Scan for the cell matching the given text and deliver its (X, Y) coordinate at center. 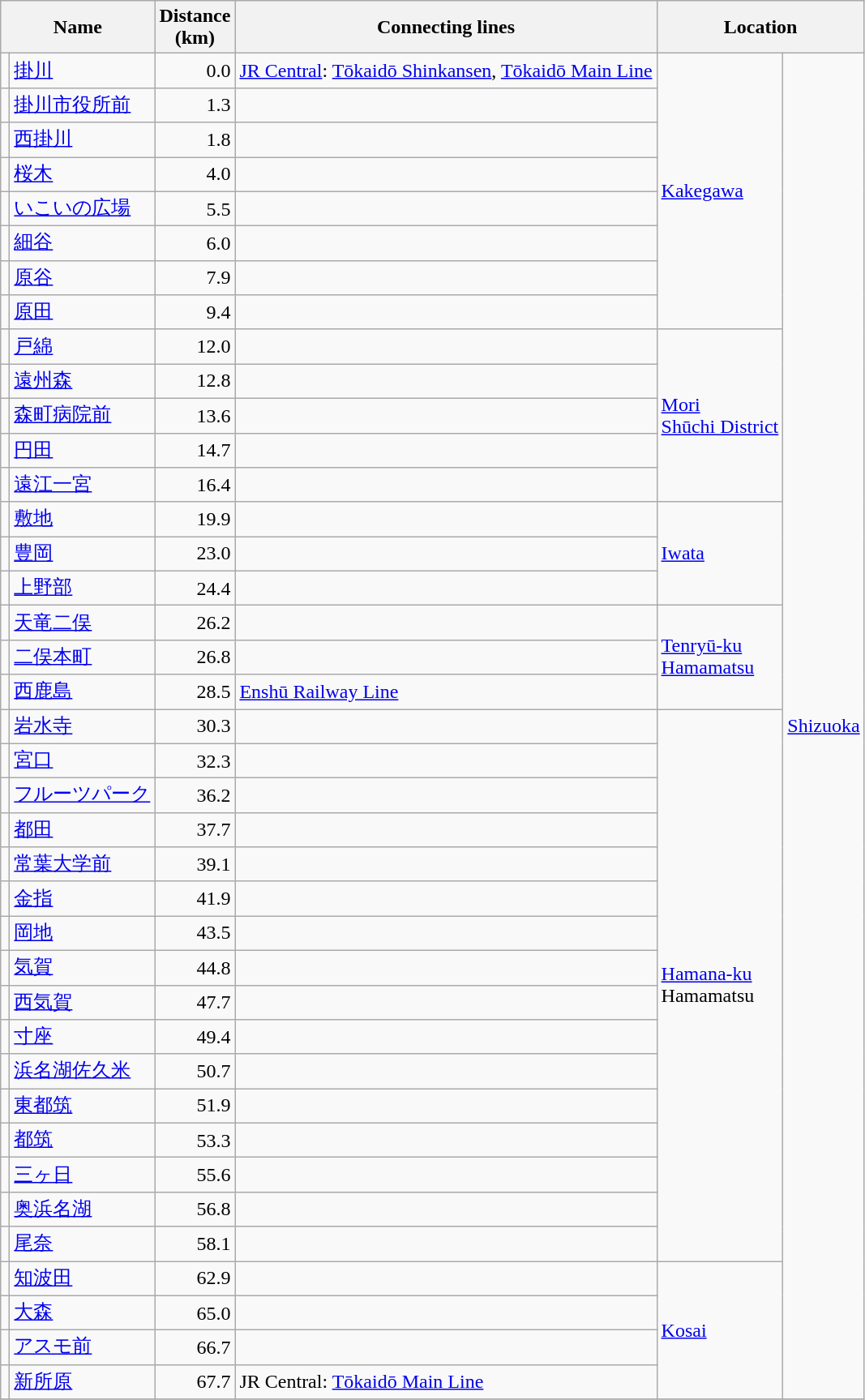
49.4 (195, 1038)
アスモ前 (83, 1347)
東都筑 (83, 1106)
Tenryū-kuHamamatsu (720, 657)
67.7 (195, 1381)
寸座 (83, 1038)
Iwata (720, 554)
47.7 (195, 1002)
Name (78, 28)
26.2 (195, 623)
19.9 (195, 519)
金指 (83, 898)
尾奈 (83, 1244)
6.0 (195, 243)
Shizuoka (824, 726)
西掛川 (83, 139)
宮口 (83, 760)
天竜二俣 (83, 623)
5.5 (195, 209)
Location (760, 28)
掛川市役所前 (83, 105)
55.6 (195, 1175)
51.9 (195, 1106)
知波田 (83, 1279)
12.0 (195, 347)
岡地 (83, 934)
常葉大学前 (83, 864)
41.9 (195, 898)
遠州森 (83, 381)
都田 (83, 830)
56.8 (195, 1209)
大森 (83, 1313)
Hamana-kuHamamatsu (720, 984)
37.7 (195, 830)
敷地 (83, 519)
フルーツパーク (83, 796)
65.0 (195, 1313)
28.5 (195, 692)
4.0 (195, 175)
0.0 (195, 71)
JR Central: Tōkaidō Shinkansen, Tōkaidō Main Line (446, 71)
JR Central: Tōkaidō Main Line (446, 1381)
30.3 (195, 726)
43.5 (195, 934)
二俣本町 (83, 657)
14.7 (195, 451)
いこいの広場 (83, 209)
上野部 (83, 589)
16.4 (195, 485)
森町病院前 (83, 415)
66.7 (195, 1347)
西気賀 (83, 1002)
1.8 (195, 139)
13.6 (195, 415)
58.1 (195, 1244)
26.8 (195, 657)
7.9 (195, 277)
Distance(km) (195, 28)
奥浜名湖 (83, 1209)
豊岡 (83, 554)
24.4 (195, 589)
12.8 (195, 381)
39.1 (195, 864)
都筑 (83, 1140)
岩水寺 (83, 726)
50.7 (195, 1072)
9.4 (195, 313)
円田 (83, 451)
36.2 (195, 796)
62.9 (195, 1279)
新所原 (83, 1381)
気賀 (83, 968)
掛川 (83, 71)
Enshū Railway Line (446, 692)
遠江一宮 (83, 485)
32.3 (195, 760)
原田 (83, 313)
戸綿 (83, 347)
三ヶ日 (83, 1175)
西鹿島 (83, 692)
23.0 (195, 554)
原谷 (83, 277)
細谷 (83, 243)
MoriShūchi District (720, 415)
桜木 (83, 175)
浜名湖佐久米 (83, 1072)
53.3 (195, 1140)
44.8 (195, 968)
Kakegawa (720, 191)
Connecting lines (446, 28)
1.3 (195, 105)
Kosai (720, 1330)
